Return the [X, Y] coordinate for the center point of the cell that contains the specified text.  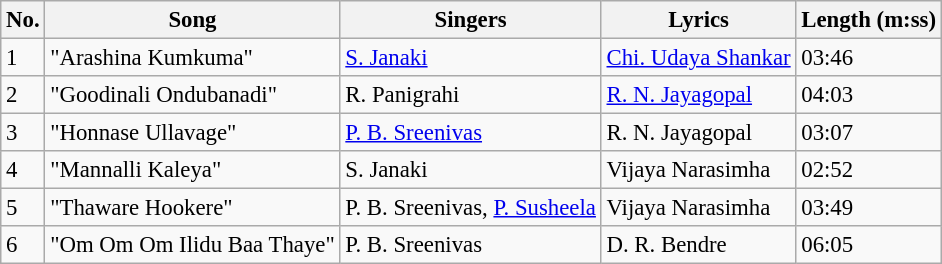
1 [23, 58]
6 [23, 245]
R. Panigrahi [470, 95]
P. B. Sreenivas, P. Susheela [470, 208]
4 [23, 170]
04:03 [868, 95]
Chi. Udaya Shankar [698, 58]
Singers [470, 20]
06:05 [868, 245]
D. R. Bendre [698, 245]
"Arashina Kumkuma" [192, 58]
5 [23, 208]
Lyrics [698, 20]
Song [192, 20]
"Thaware Hookere" [192, 208]
3 [23, 133]
"Honnase Ullavage" [192, 133]
No. [23, 20]
"Goodinali Ondubanadi" [192, 95]
2 [23, 95]
Length (m:ss) [868, 20]
"Om Om Om Ilidu Baa Thaye" [192, 245]
03:07 [868, 133]
03:46 [868, 58]
02:52 [868, 170]
"Mannalli Kaleya" [192, 170]
03:49 [868, 208]
